From the cell containing the given text, extract its center point as (X, Y) coordinate. 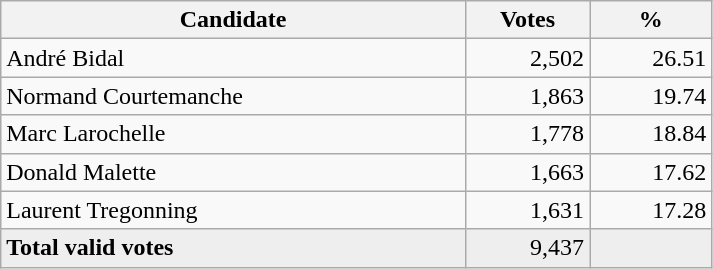
1,863 (527, 96)
Candidate (234, 20)
Total valid votes (234, 248)
18.84 (651, 134)
17.28 (651, 210)
1,631 (527, 210)
Donald Malette (234, 172)
Votes (527, 20)
17.62 (651, 172)
26.51 (651, 58)
% (651, 20)
Laurent Tregonning (234, 210)
1,778 (527, 134)
André Bidal (234, 58)
Normand Courtemanche (234, 96)
1,663 (527, 172)
19.74 (651, 96)
Marc Larochelle (234, 134)
9,437 (527, 248)
2,502 (527, 58)
